Extract the (x, y) coordinate from the center of the cell holding the provided text.  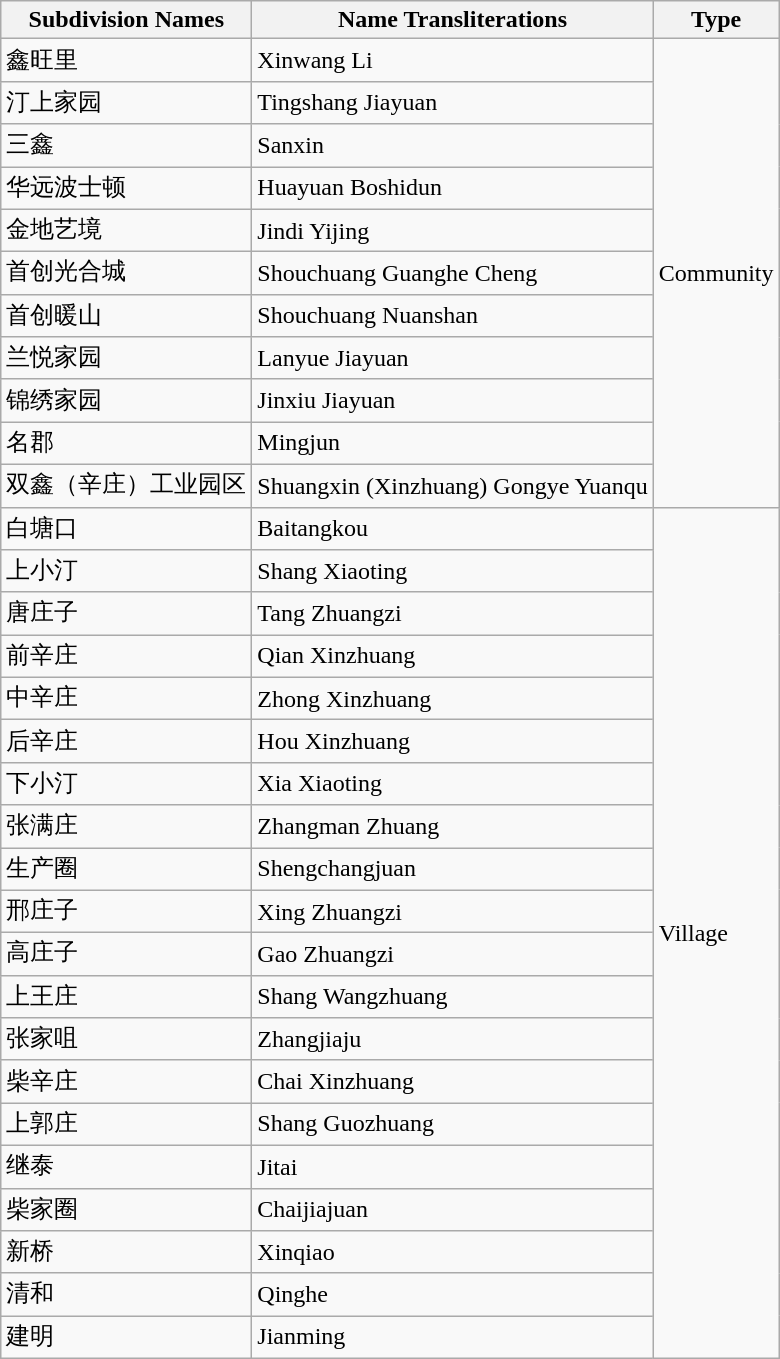
Zhangjiaju (452, 1040)
清和 (126, 1294)
华远波士顿 (126, 188)
Village (716, 932)
上王庄 (126, 996)
Shengchangjuan (452, 870)
兰悦家园 (126, 358)
金地艺境 (126, 230)
Name Transliterations (452, 20)
Hou Xinzhuang (452, 742)
Shuangxin (Xinzhuang) Gongye Yuanqu (452, 486)
唐庄子 (126, 614)
中辛庄 (126, 698)
锦绣家园 (126, 400)
Gao Zhuangzi (452, 954)
双鑫（辛庄）工业园区 (126, 486)
Zhong Xinzhuang (452, 698)
汀上家园 (126, 102)
首创光合城 (126, 274)
Xia Xiaoting (452, 784)
Qinghe (452, 1294)
Tang Zhuangzi (452, 614)
Xinwang Li (452, 60)
张家咀 (126, 1040)
Jindi Yijing (452, 230)
继泰 (126, 1166)
张满庄 (126, 826)
Sanxin (452, 146)
生产圈 (126, 870)
Shang Wangzhuang (452, 996)
名郡 (126, 444)
Baitangkou (452, 528)
Qian Xinzhuang (452, 656)
Xing Zhuangzi (452, 912)
Xinqiao (452, 1252)
Jinxiu Jiayuan (452, 400)
Shouchuang Guanghe Cheng (452, 274)
三鑫 (126, 146)
Type (716, 20)
建明 (126, 1338)
Shang Guozhuang (452, 1124)
Zhangman Zhuang (452, 826)
高庄子 (126, 954)
Shang Xiaoting (452, 572)
Shouchuang Nuanshan (452, 316)
Chai Xinzhuang (452, 1082)
白塘口 (126, 528)
上郭庄 (126, 1124)
Tingshang Jiayuan (452, 102)
柴辛庄 (126, 1082)
邢庄子 (126, 912)
下小汀 (126, 784)
前辛庄 (126, 656)
Jianming (452, 1338)
鑫旺里 (126, 60)
Subdivision Names (126, 20)
Jitai (452, 1166)
Mingjun (452, 444)
新桥 (126, 1252)
后辛庄 (126, 742)
上小汀 (126, 572)
Chaijiajuan (452, 1210)
Huayuan Boshidun (452, 188)
Community (716, 273)
首创暖山 (126, 316)
柴家圈 (126, 1210)
Lanyue Jiayuan (452, 358)
